Return the [X, Y] coordinate for the center point of the cell that contains the specified text.  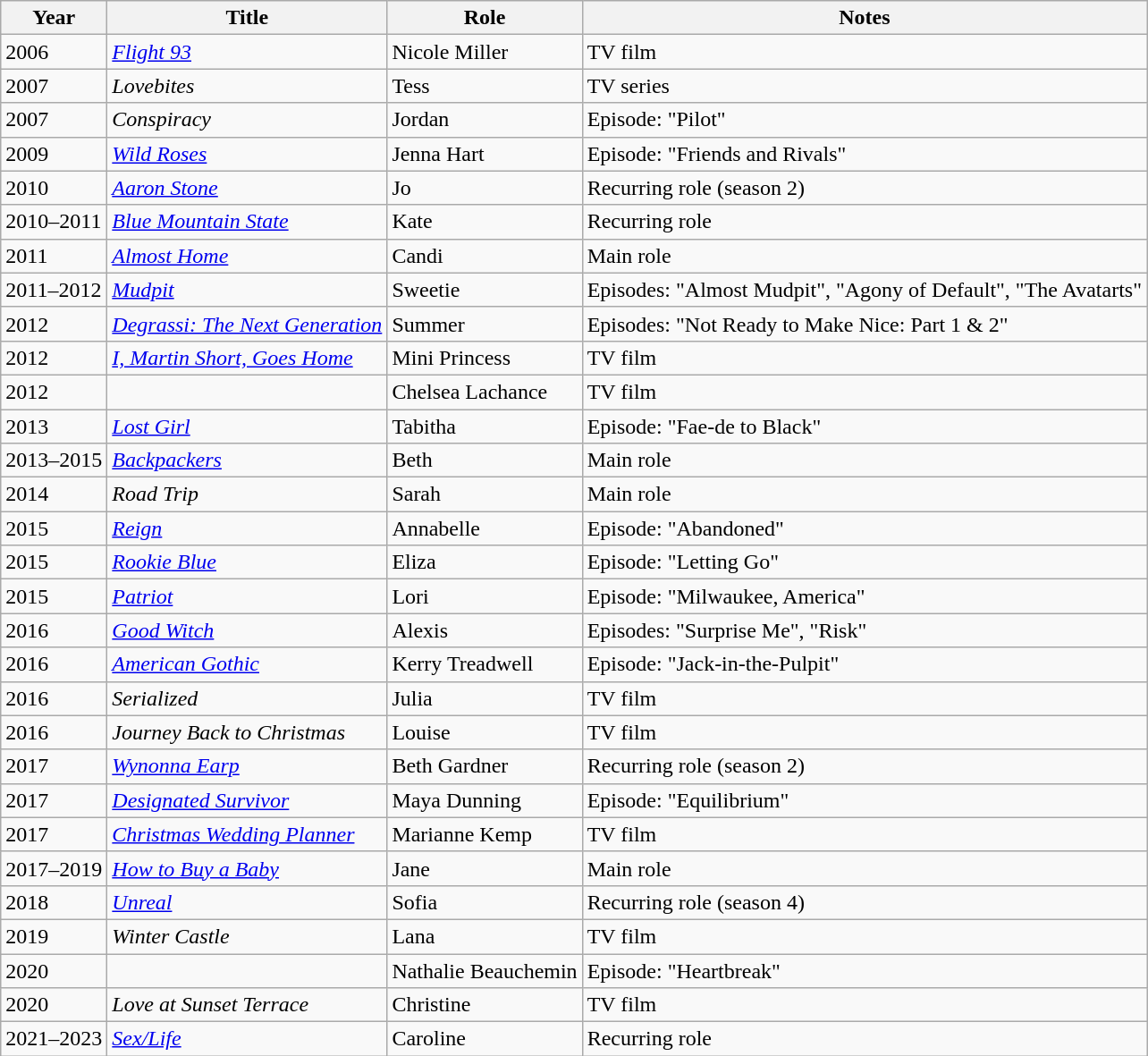
Episode: "Pilot" [864, 120]
Episode: "Friends and Rivals" [864, 154]
Episodes: "Not Ready to Make Nice: Part 1 & 2" [864, 324]
Summer [485, 324]
Year [54, 18]
2013–2015 [54, 460]
Annabelle [485, 528]
Eliza [485, 562]
Episode: "Fae-de to Black" [864, 427]
Lovebites [247, 86]
Nathalie Beauchemin [485, 970]
Sex/Life [247, 1039]
Lana [485, 936]
Almost Home [247, 256]
2014 [54, 494]
Caroline [485, 1039]
Conspiracy [247, 120]
2010–2011 [54, 222]
Tabitha [485, 427]
Title [247, 18]
Episodes: "Almost Mudpit", "Agony of Default", "The Avatarts" [864, 290]
Julia [485, 698]
2010 [54, 188]
Beth [485, 460]
Blue Mountain State [247, 222]
2013 [54, 427]
Sarah [485, 494]
Chelsea Lachance [485, 392]
Recurring role (season 4) [864, 902]
Sweetie [485, 290]
TV series [864, 86]
Kate [485, 222]
Flight 93 [247, 52]
2017–2019 [54, 868]
I, Martin Short, Goes Home [247, 358]
Winter Castle [247, 936]
Degrassi: The Next Generation [247, 324]
Episode: "Heartbreak" [864, 970]
Alexis [485, 630]
2006 [54, 52]
Nicole Miller [485, 52]
Wynonna Earp [247, 766]
2018 [54, 902]
Episodes: "Surprise Me", "Risk" [864, 630]
Tess [485, 86]
Christine [485, 1005]
Candi [485, 256]
Road Trip [247, 494]
Journey Back to Christmas [247, 732]
Louise [485, 732]
2011–2012 [54, 290]
Jordan [485, 120]
Rookie Blue [247, 562]
Aaron Stone [247, 188]
Kerry Treadwell [485, 664]
Mudpit [247, 290]
How to Buy a Baby [247, 868]
Jo [485, 188]
Love at Sunset Terrace [247, 1005]
Wild Roses [247, 154]
Marianne Kemp [485, 834]
Episode: "Letting Go" [864, 562]
Mini Princess [485, 358]
Designated Survivor [247, 800]
Lost Girl [247, 427]
Episode: "Milwaukee, America" [864, 596]
American Gothic [247, 664]
2019 [54, 936]
Episode: "Abandoned" [864, 528]
Reign [247, 528]
Unreal [247, 902]
Episode: "Jack-in-the-Pulpit" [864, 664]
Lori [485, 596]
Episode: "Equilibrium" [864, 800]
Jenna Hart [485, 154]
Serialized [247, 698]
Notes [864, 18]
Good Witch [247, 630]
Maya Dunning [485, 800]
Role [485, 18]
Backpackers [247, 460]
2011 [54, 256]
2021–2023 [54, 1039]
Sofia [485, 902]
Patriot [247, 596]
2009 [54, 154]
Christmas Wedding Planner [247, 834]
Beth Gardner [485, 766]
Jane [485, 868]
